Return the (x, y) coordinate for the center point of the cell that contains the specified text.  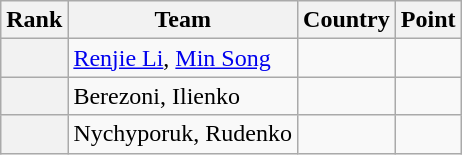
Renjie Li, Min Song (183, 58)
Nychyporuk, Rudenko (183, 134)
Berezoni, Ilienko (183, 96)
Rank (34, 20)
Point (428, 20)
Team (183, 20)
Country (347, 20)
